Extract the (x, y) coordinate from the center of the cell holding the provided text.  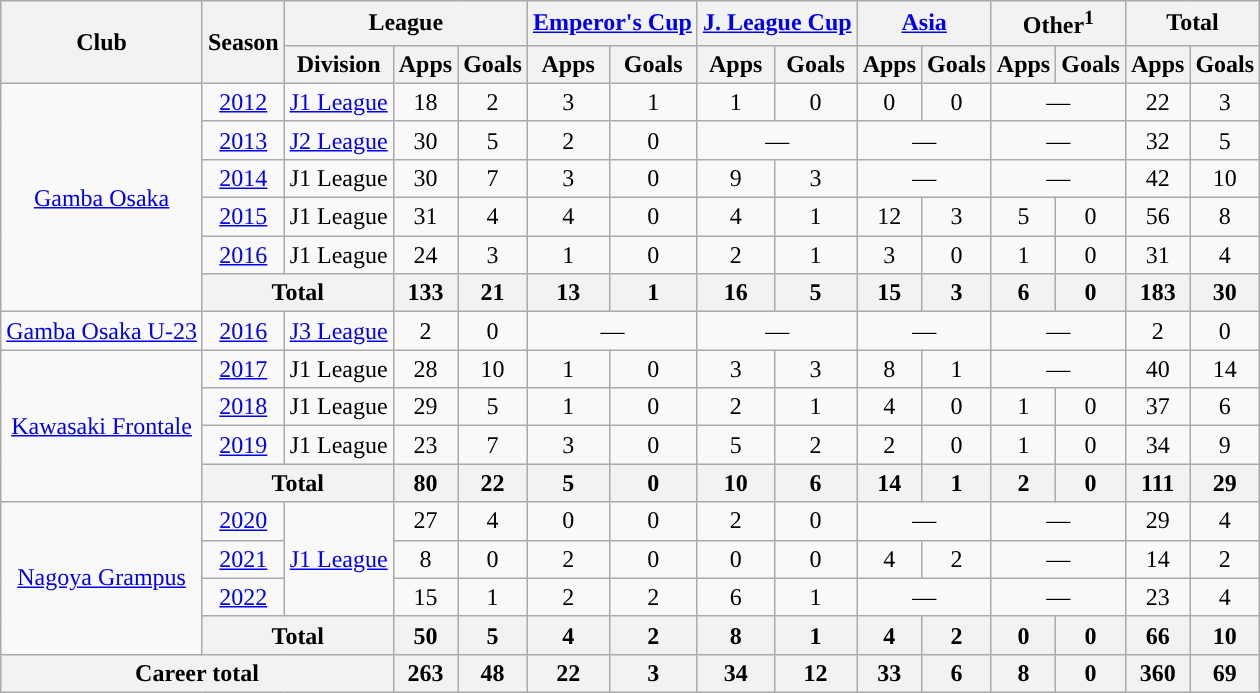
2012 (243, 102)
66 (1157, 635)
183 (1157, 293)
42 (1157, 178)
13 (568, 293)
Career total (197, 673)
2013 (243, 140)
2019 (243, 445)
2021 (243, 559)
69 (1225, 673)
80 (425, 483)
16 (736, 293)
League (406, 24)
Gamba Osaka (102, 197)
28 (425, 369)
32 (1157, 140)
Emperor's Cup (612, 24)
40 (1157, 369)
27 (425, 521)
2017 (243, 369)
21 (493, 293)
J3 League (338, 331)
J. League Cup (777, 24)
18 (425, 102)
2015 (243, 217)
111 (1157, 483)
Division (338, 64)
263 (425, 673)
Asia (924, 24)
Kawasaki Frontale (102, 426)
Gamba Osaka U-23 (102, 331)
Club (102, 42)
37 (1157, 407)
33 (889, 673)
Nagoya Grampus (102, 578)
J2 League (338, 140)
133 (425, 293)
56 (1157, 217)
Other1 (1058, 24)
2018 (243, 407)
Season (243, 42)
2014 (243, 178)
2020 (243, 521)
48 (493, 673)
24 (425, 255)
360 (1157, 673)
2022 (243, 597)
50 (425, 635)
